Return (X, Y) of the center of cell containing provided text 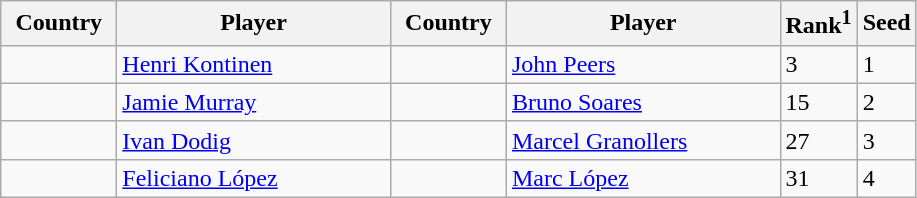
Marcel Granollers (643, 140)
1 (886, 64)
Marc López (643, 178)
Seed (886, 24)
Bruno Soares (643, 102)
Henri Kontinen (254, 64)
4 (886, 178)
John Peers (643, 64)
31 (818, 178)
Jamie Murray (254, 102)
15 (818, 102)
2 (886, 102)
Ivan Dodig (254, 140)
Rank1 (818, 24)
27 (818, 140)
Feliciano López (254, 178)
